For the text-containing cell, return its midpoint in (x, y) coordinate format. 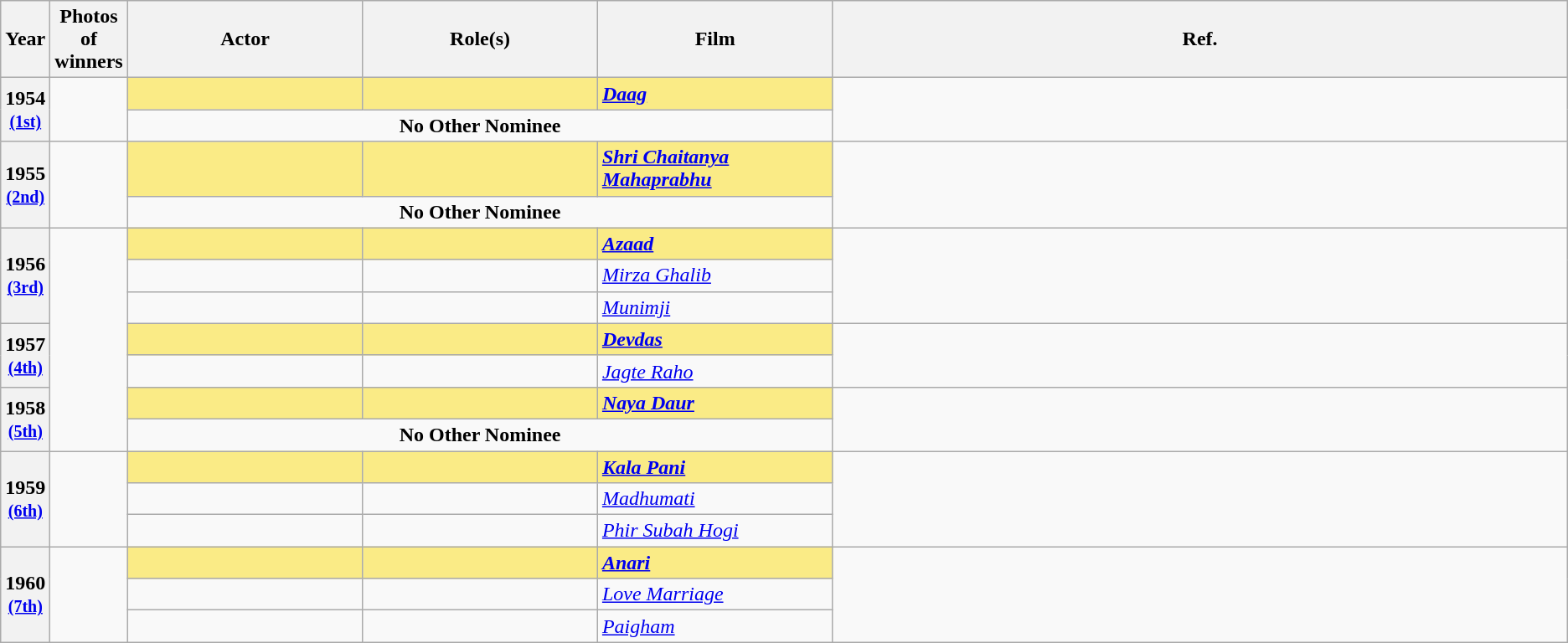
Daag (715, 94)
1959 (6th) (25, 498)
Devdas (715, 339)
Phir Subah Hogi (715, 531)
1954 (1st) (25, 110)
Ref. (1199, 39)
1960 (7th) (25, 594)
Kala Pani (715, 466)
1957 (4th) (25, 355)
Film (715, 39)
Naya Daur (715, 403)
Mirza Ghalib (715, 275)
Photos of winners (89, 39)
Munimji (715, 307)
Role(s) (481, 39)
Love Marriage (715, 594)
Actor (245, 39)
Jagte Raho (715, 371)
1955(2nd) (25, 184)
Anari (715, 563)
Shri Chaitanya Mahaprabhu (715, 169)
1956(3rd) (25, 275)
1958 (5th) (25, 419)
Paigham (715, 626)
Year (25, 39)
Madhumati (715, 499)
Azaad (715, 244)
